Detect which cell encompasses the target text, then output its [x, y] center coordinate. 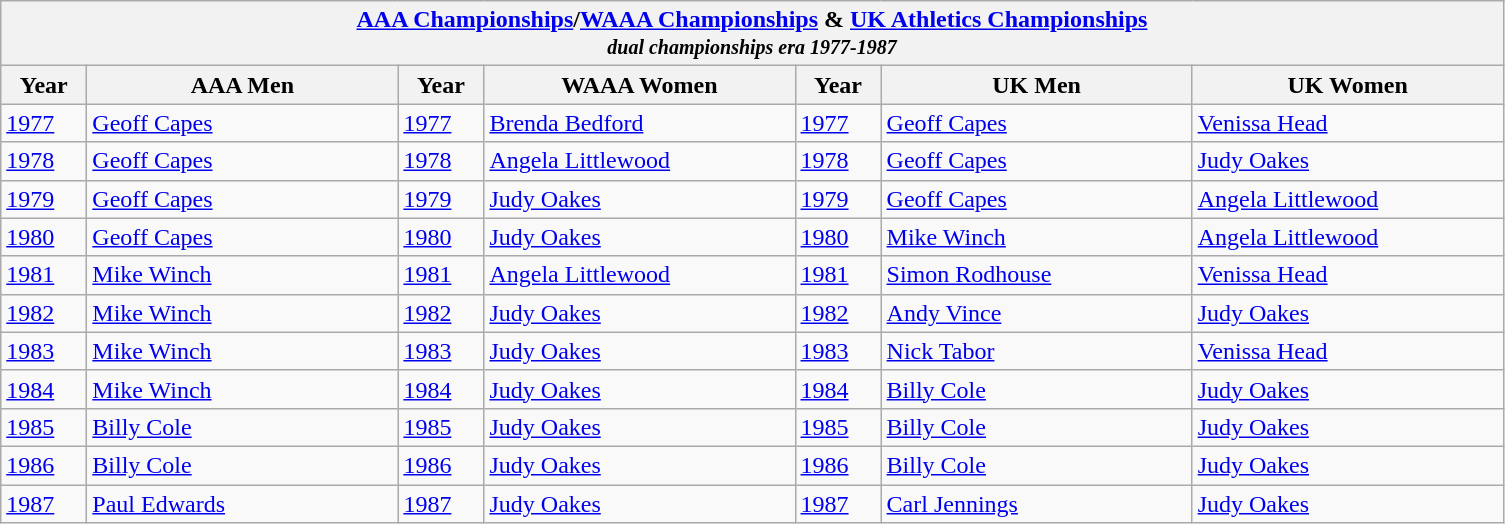
Andy Vince [1036, 313]
AAA Men [242, 85]
WAAA Women [640, 85]
Simon Rodhouse [1036, 275]
Nick Tabor [1036, 351]
Carl Jennings [1036, 503]
UK Men [1036, 85]
Brenda Bedford [640, 123]
Paul Edwards [242, 503]
UK Women [1348, 85]
AAA Championships/WAAA Championships & UK Athletics Championshipsdual championships era 1977-1987 [752, 34]
